From the cell containing the given text, extract its center point as [x, y] coordinate. 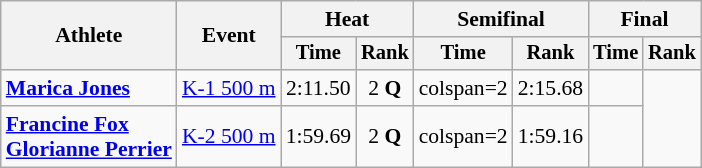
Event [229, 36]
Athlete [89, 36]
2:15.68 [550, 88]
K-1 500 m [229, 88]
1:59.69 [318, 136]
Final [644, 19]
1:59.16 [550, 136]
Heat [348, 19]
K-2 500 m [229, 136]
Francine FoxGlorianne Perrier [89, 136]
Semifinal [502, 19]
Marica Jones [89, 88]
2:11.50 [318, 88]
